Find where the given text appears and provide that cell's center as (x, y) coordinate. 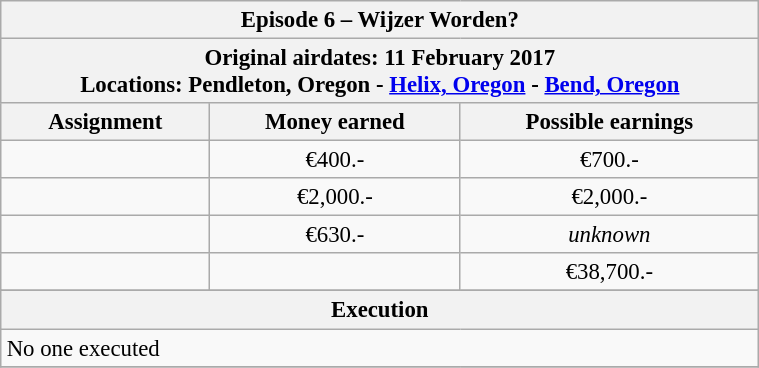
€400.- (334, 160)
No one executed (380, 347)
Assignment (105, 122)
Episode 6 – Wijzer Worden? (380, 20)
Possible earnings (609, 122)
Original airdates: 11 February 2017Locations: Pendleton, Oregon - Helix, Oregon - Bend, Oregon (380, 70)
€700.- (609, 160)
€630.- (334, 235)
unknown (609, 235)
Money earned (334, 122)
€38,700.- (609, 272)
Execution (380, 310)
